Pinpoint the cell where the given text exists, returning its [x, y] midpoint coordinate. 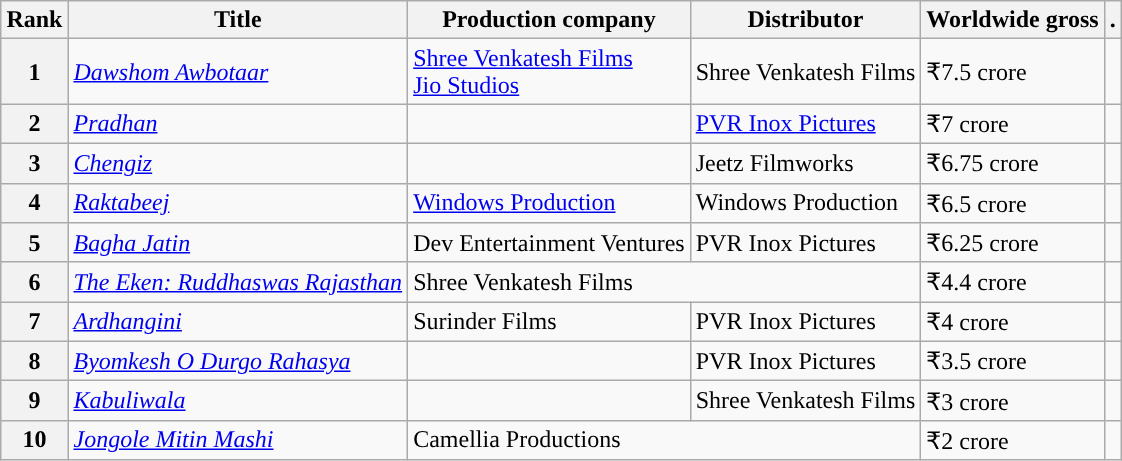
Kabuliwala [238, 401]
Rank [34, 20]
Dev Entertainment Ventures [550, 243]
₹7 crore [1012, 124]
10 [34, 440]
₹3.5 crore [1012, 361]
4 [34, 203]
₹3 crore [1012, 401]
Pradhan [238, 124]
Dawshom Awbotaar [238, 72]
₹6.75 crore [1012, 163]
Camellia Productions [664, 440]
5 [34, 243]
The Eken: Ruddhaswas Rajasthan [238, 282]
Raktabeej [238, 203]
₹4.4 crore [1012, 282]
Jeetz Filmworks [806, 163]
Shree Venkatesh FilmsJio Studios [550, 72]
3 [34, 163]
₹4 crore [1012, 322]
Distributor [806, 20]
Surinder Films [550, 322]
Production company [550, 20]
Bagha Jatin [238, 243]
Jongole Mitin Mashi [238, 440]
Title [238, 20]
1 [34, 72]
. [1112, 20]
2 [34, 124]
9 [34, 401]
₹6.5 crore [1012, 203]
Worldwide gross [1012, 20]
8 [34, 361]
6 [34, 282]
Ardhangini [238, 322]
₹6.25 crore [1012, 243]
Chengiz [238, 163]
Byomkesh O Durgo Rahasya [238, 361]
₹7.5 crore [1012, 72]
₹2 crore [1012, 440]
7 [34, 322]
